Locate the cell with the specified text and output its (X, Y) center coordinate. 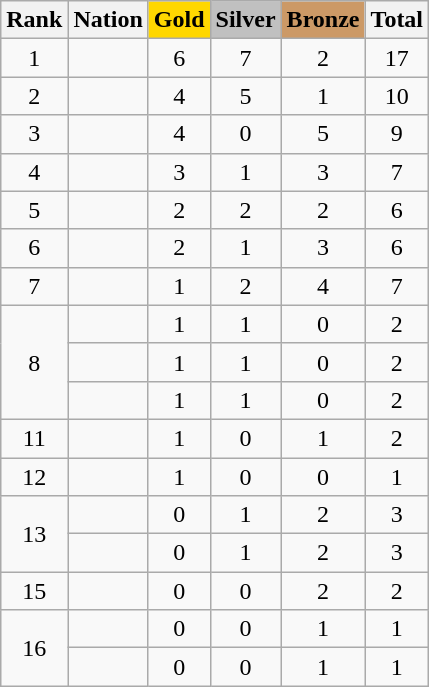
9 (397, 134)
13 (34, 534)
Nation (108, 20)
12 (34, 477)
Bronze (323, 20)
Rank (34, 20)
10 (397, 96)
11 (34, 438)
15 (34, 591)
16 (34, 648)
Silver (246, 20)
17 (397, 58)
Total (397, 20)
8 (34, 362)
Gold (179, 20)
